Extract the (X, Y) coordinate from the center of the cell holding the provided text.  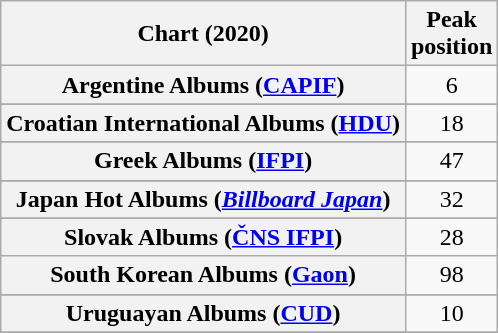
6 (451, 85)
Croatian International Albums (HDU) (204, 123)
10 (451, 313)
Peakposition (451, 34)
Slovak Albums (ČNS IFPI) (204, 237)
28 (451, 237)
32 (451, 199)
Japan Hot Albums (Billboard Japan) (204, 199)
18 (451, 123)
98 (451, 275)
Argentine Albums (CAPIF) (204, 85)
Greek Albums (IFPI) (204, 161)
South Korean Albums (Gaon) (204, 275)
Uruguayan Albums (CUD) (204, 313)
Chart (2020) (204, 34)
47 (451, 161)
